Provide the (x, y) coordinate of the cell's center where the given text is located.  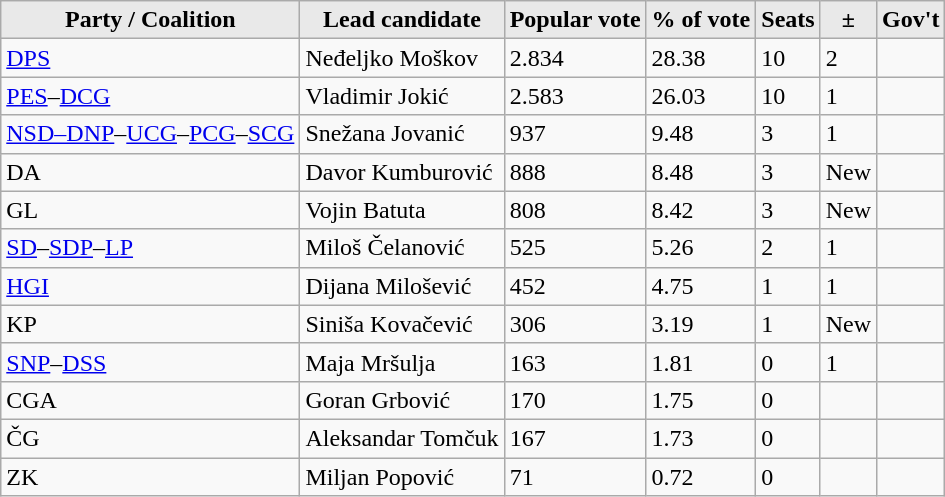
Seats (788, 20)
HGI (150, 286)
Goran Grbović (402, 400)
PES–DCG (150, 96)
2.583 (575, 96)
Miloš Čelanović (402, 248)
170 (575, 400)
163 (575, 362)
Siniša Kovačević (402, 324)
9.48 (701, 134)
28.38 (701, 58)
452 (575, 286)
CGA (150, 400)
GL (150, 210)
Aleksandar Tomčuk (402, 438)
Lead candidate (402, 20)
26.03 (701, 96)
167 (575, 438)
Dijana Milošević (402, 286)
1.81 (701, 362)
NSD–DNP–UCG–PCG–SCG (150, 134)
Party / Coalition (150, 20)
KP (150, 324)
888 (575, 172)
525 (575, 248)
ZK (150, 477)
8.48 (701, 172)
5.26 (701, 248)
4.75 (701, 286)
SNP–DSS (150, 362)
3.19 (701, 324)
DPS (150, 58)
ČG (150, 438)
Vojin Batuta (402, 210)
71 (575, 477)
Popular vote (575, 20)
SD–SDP–LP (150, 248)
Gov't (911, 20)
Maja Mršulja (402, 362)
8.42 (701, 210)
DA (150, 172)
Snežana Jovanić (402, 134)
% of vote (701, 20)
2.834 (575, 58)
1.75 (701, 400)
Neđeljko Moškov (402, 58)
Davor Kumburović (402, 172)
808 (575, 210)
Vladimir Jokić (402, 96)
1.73 (701, 438)
Miljan Popović (402, 477)
937 (575, 134)
± (848, 20)
0.72 (701, 477)
306 (575, 324)
